Determine the [X, Y] coordinate at the center of the cell enclosing the given text.  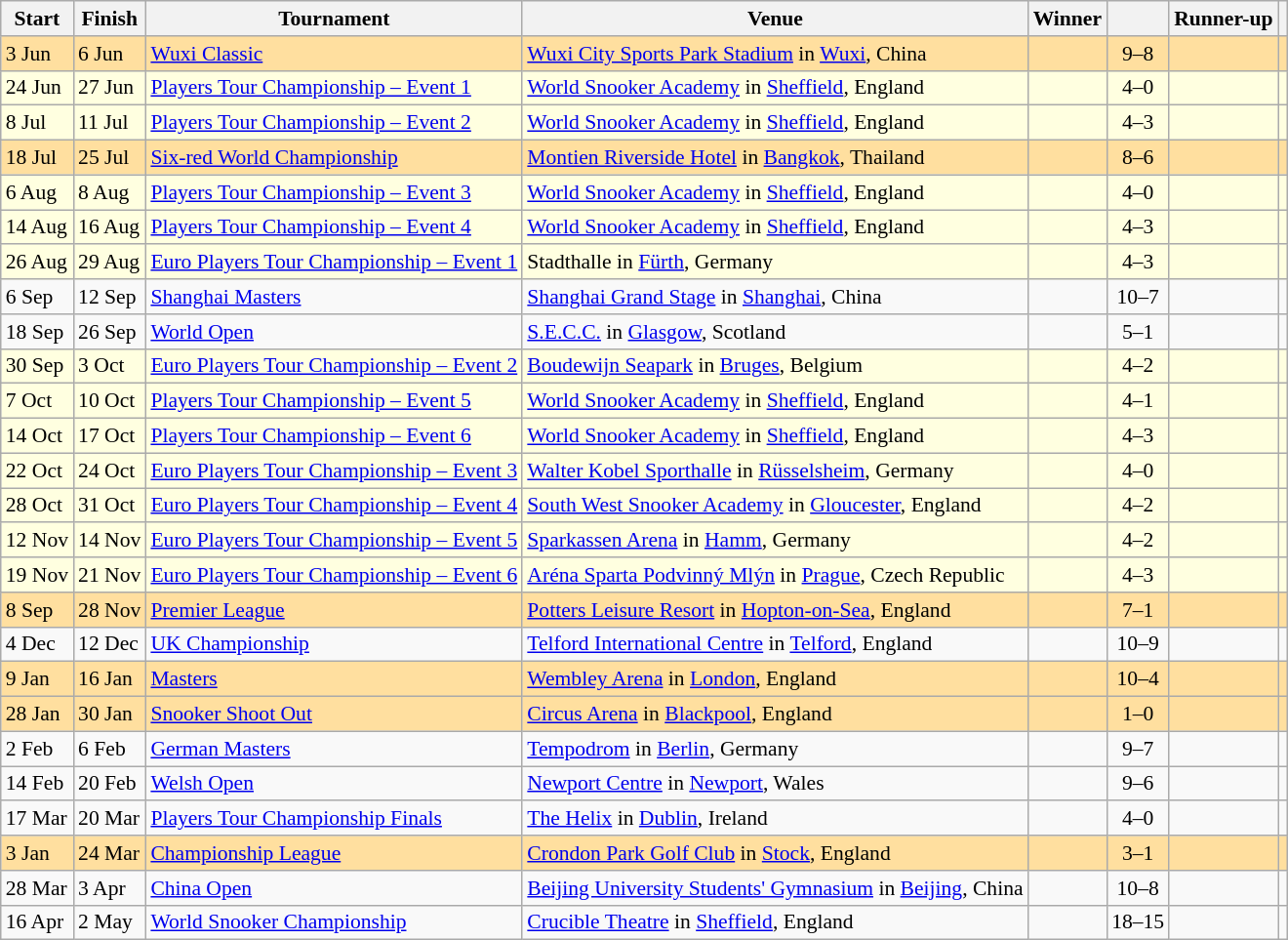
Wuxi Classic [334, 54]
Players Tour Championship – Event 1 [334, 88]
Wembley Arena in London, England [775, 679]
9–7 [1138, 749]
7–1 [1138, 610]
Wuxi City Sports Park Stadium in Wuxi, China [775, 54]
16 Aug [109, 227]
Euro Players Tour Championship – Event 3 [334, 470]
28 Nov [109, 610]
14 Aug [37, 227]
8 Sep [37, 610]
28 Oct [37, 506]
Circus Arena in Blackpool, England [775, 715]
Euro Players Tour Championship – Event 5 [334, 541]
3 Oct [109, 366]
8–6 [1138, 158]
30 Jan [109, 715]
Shanghai Grand Stage in Shanghai, China [775, 297]
Euro Players Tour Championship – Event 6 [334, 575]
18 Jul [37, 158]
Players Tour Championship – Event 2 [334, 123]
German Masters [334, 749]
14 Feb [37, 784]
9–6 [1138, 784]
11 Jul [109, 123]
8 Jul [37, 123]
South West Snooker Academy in Gloucester, England [775, 506]
28 Mar [37, 888]
10–8 [1138, 888]
2 May [109, 922]
Players Tour Championship – Event 6 [334, 436]
China Open [334, 888]
17 Oct [109, 436]
3 Jan [37, 853]
4–1 [1138, 401]
6 Jun [109, 54]
Crondon Park Golf Club in Stock, England [775, 853]
6 Feb [109, 749]
Players Tour Championship – Event 5 [334, 401]
6 Sep [37, 297]
1–0 [1138, 715]
10–4 [1138, 679]
25 Jul [109, 158]
20 Feb [109, 784]
27 Jun [109, 88]
Finish [109, 19]
9–8 [1138, 54]
16 Apr [37, 922]
10–9 [1138, 644]
Players Tour Championship – Event 3 [334, 192]
7 Oct [37, 401]
3 Apr [109, 888]
Sparkassen Arena in Hamm, Germany [775, 541]
8 Aug [109, 192]
Six-red World Championship [334, 158]
21 Nov [109, 575]
Tempodrom in Berlin, Germany [775, 749]
29 Aug [109, 263]
S.E.C.C. in Glasgow, Scotland [775, 332]
Shanghai Masters [334, 297]
Boudewijn Seapark in Bruges, Belgium [775, 366]
24 Jun [37, 88]
Potters Leisure Resort in Hopton-on-Sea, England [775, 610]
World Open [334, 332]
Runner-up [1224, 19]
16 Jan [109, 679]
Masters [334, 679]
UK Championship [334, 644]
World Snooker Championship [334, 922]
26 Aug [37, 263]
12 Dec [109, 644]
The Helix in Dublin, Ireland [775, 819]
Aréna Sparta Podvinný Mlýn in Prague, Czech Republic [775, 575]
Welsh Open [334, 784]
Beijing University Students' Gymnasium in Beijing, China [775, 888]
26 Sep [109, 332]
Winner [1067, 19]
Crucible Theatre in Sheffield, England [775, 922]
Premier League [334, 610]
14 Nov [109, 541]
Walter Kobel Sporthalle in Rüsselsheim, Germany [775, 470]
17 Mar [37, 819]
12 Nov [37, 541]
19 Nov [37, 575]
Euro Players Tour Championship – Event 1 [334, 263]
Stadthalle in Fürth, Germany [775, 263]
18 Sep [37, 332]
6 Aug [37, 192]
Snooker Shoot Out [334, 715]
28 Jan [37, 715]
Venue [775, 19]
2 Feb [37, 749]
3 Jun [37, 54]
22 Oct [37, 470]
14 Oct [37, 436]
20 Mar [109, 819]
10–7 [1138, 297]
Players Tour Championship – Event 4 [334, 227]
Players Tour Championship Finals [334, 819]
10 Oct [109, 401]
Montien Riverside Hotel in Bangkok, Thailand [775, 158]
24 Mar [109, 853]
Euro Players Tour Championship – Event 2 [334, 366]
Euro Players Tour Championship – Event 4 [334, 506]
Championship League [334, 853]
4 Dec [37, 644]
30 Sep [37, 366]
12 Sep [109, 297]
Telford International Centre in Telford, England [775, 644]
Newport Centre in Newport, Wales [775, 784]
31 Oct [109, 506]
18–15 [1138, 922]
Tournament [334, 19]
9 Jan [37, 679]
Start [37, 19]
5–1 [1138, 332]
3–1 [1138, 853]
24 Oct [109, 470]
